Return the (X, Y) coordinate for the center point of the cell that contains the specified text.  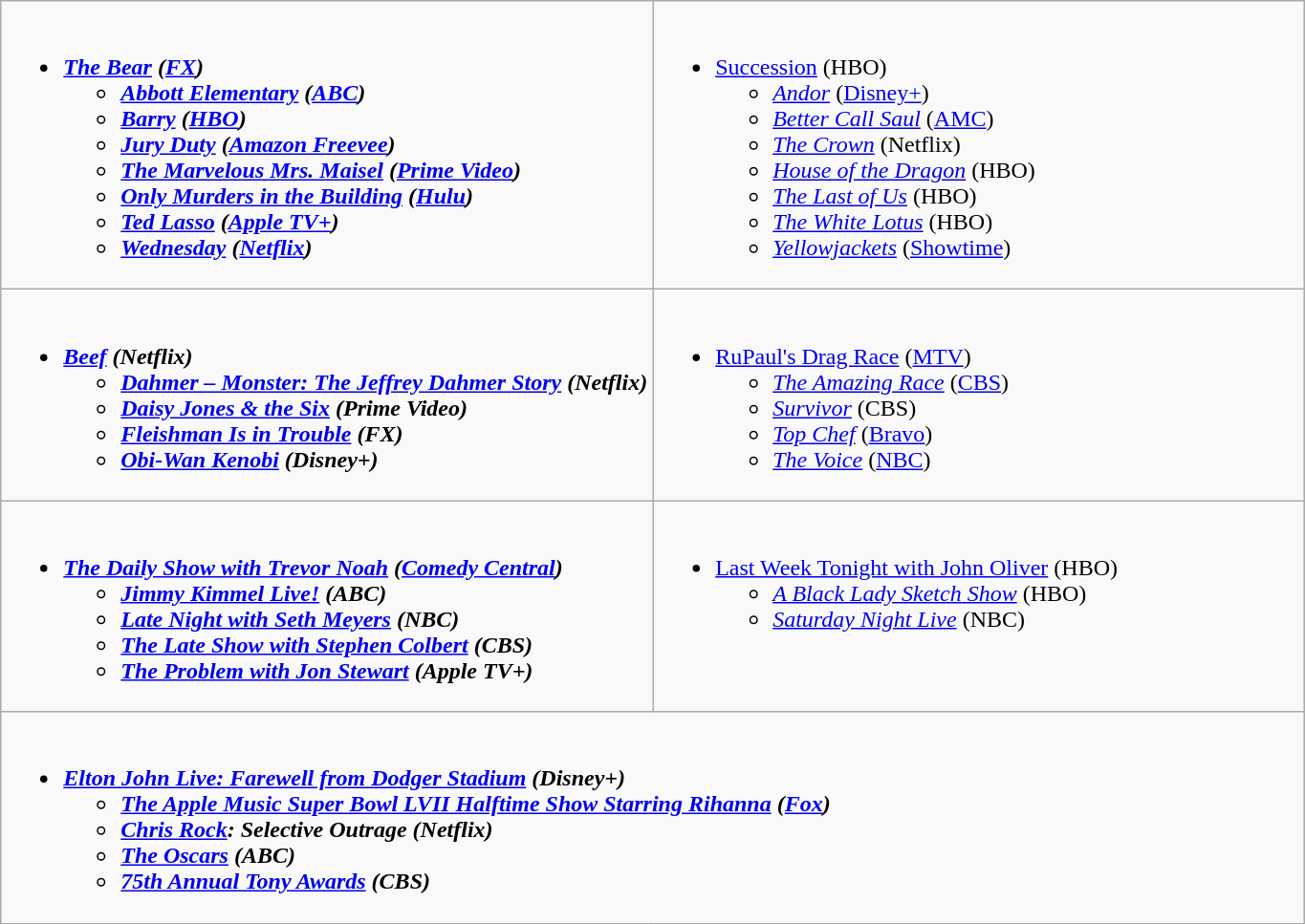
RuPaul's Drag Race (MTV)The Amazing Race (CBS)Survivor (CBS)Top Chef (Bravo)The Voice (NBC) (979, 396)
Last Week Tonight with John Oliver (HBO)A Black Lady Sketch Show (HBO)Saturday Night Live (NBC) (979, 606)
